From the cell containing the given text, extract its center point as [x, y] coordinate. 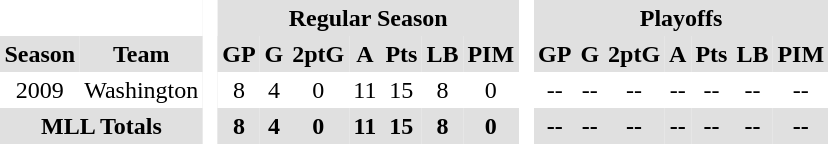
2009 [40, 90]
Season [40, 54]
PIM [491, 54]
Team [142, 54]
Washington [142, 90]
Regular Season [368, 18]
MLL Totals [102, 126]
